Return (x, y) of the center of cell containing provided text 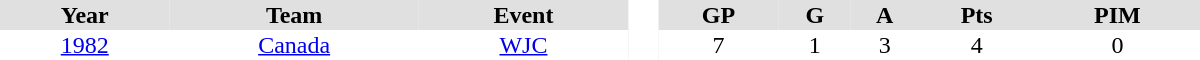
Year (85, 15)
3 (885, 45)
GP (718, 15)
Pts (976, 15)
1982 (85, 45)
1 (815, 45)
G (815, 15)
7 (718, 45)
WJC (524, 45)
0 (1118, 45)
4 (976, 45)
Canada (294, 45)
A (885, 15)
Team (294, 15)
PIM (1118, 15)
Event (524, 15)
